Return the (x, y) coordinate for the center point of the cell that contains the specified text.  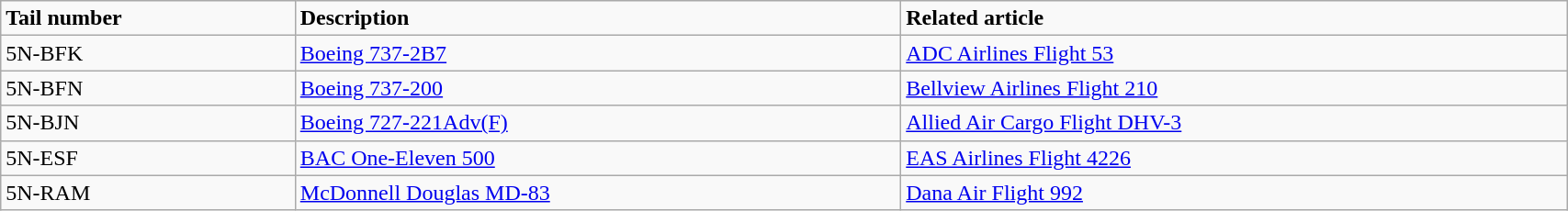
5N-BFK (149, 53)
Tail number (149, 18)
5N-ESF (149, 158)
5N-BFN (149, 88)
5N-RAM (149, 193)
Allied Air Cargo Flight DHV-3 (1235, 123)
Description (597, 18)
BAC One-Eleven 500 (597, 158)
ADC Airlines Flight 53 (1235, 53)
Boeing 737-2B7 (597, 53)
5N-BJN (149, 123)
Dana Air Flight 992 (1235, 193)
McDonnell Douglas MD-83 (597, 193)
EAS Airlines Flight 4226 (1235, 158)
Bellview Airlines Flight 210 (1235, 88)
Related article (1235, 18)
Boeing 727-221Adv(F) (597, 123)
Boeing 737-200 (597, 88)
